Search for the cell housing the specified text and yield its (x, y) center coordinate. 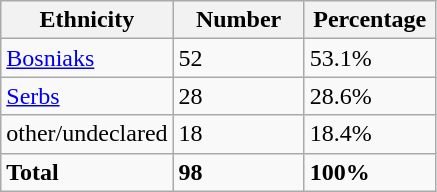
28.6% (370, 96)
Ethnicity (87, 20)
other/undeclared (87, 134)
Total (87, 172)
53.1% (370, 58)
52 (238, 58)
18 (238, 134)
Percentage (370, 20)
Serbs (87, 96)
Number (238, 20)
100% (370, 172)
Bosniaks (87, 58)
28 (238, 96)
18.4% (370, 134)
98 (238, 172)
